Capture the cell that displays the provided text and extract its (X, Y) central coordinate. 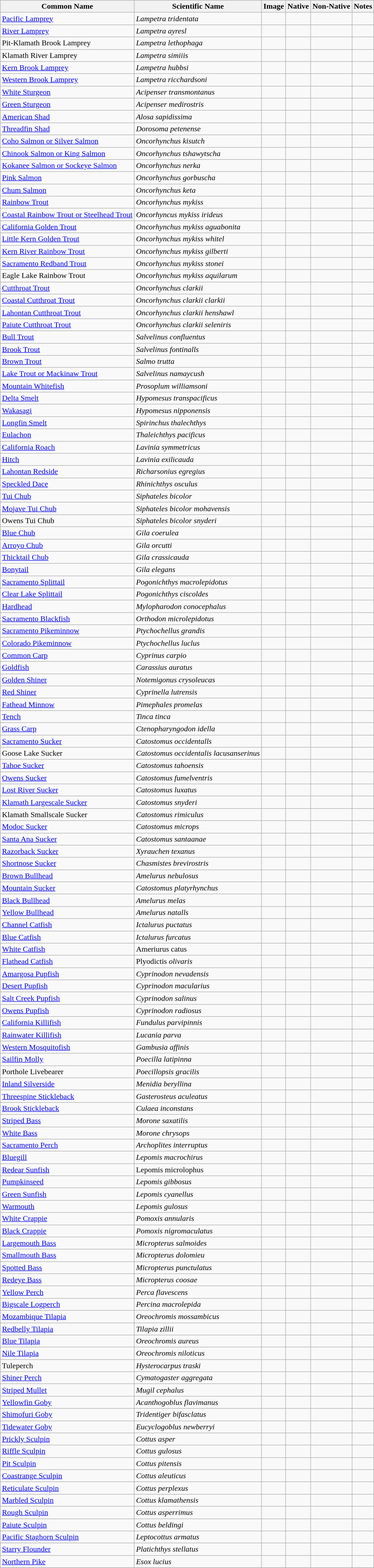
Scientific Name (198, 6)
Cottus asper (198, 1439)
Klamath River Lamprey (67, 55)
Green Sunfish (67, 1194)
Northern Pike (67, 1562)
Clear Lake Splittail (67, 594)
Lepomis microlophus (198, 1170)
Fundulus parvipinnis (198, 1023)
Ptychochellus luclus (198, 643)
Cymatogaster aggregata (198, 1378)
Pumpkinseed (67, 1182)
Oncorhynchus clarkii henshawl (198, 312)
Ptychochellus grandis (198, 631)
Acanthogoblus flavimanus (198, 1402)
Eagle Lake Rainbow Trout (67, 276)
Bull Trout (67, 337)
Salmo trutta (198, 362)
Ictalurus puctatus (198, 925)
Porthole Livebearer (67, 1072)
Menidia beryllina (198, 1084)
Golden Shiner (67, 680)
Wakasagi (67, 410)
Pomoxis nigromaculatus (198, 1231)
Prosoplum williamsoni (198, 386)
Culaea inconstans (198, 1108)
Cyprinodon macularius (198, 986)
Thaleichthys pacificus (198, 435)
Lahontan Cutthroat Trout (67, 312)
Oncorhynchus mykiss stonei (198, 263)
Image (274, 6)
Catostomus luxatus (198, 790)
Oncorhynchus nerka (198, 166)
Riffle Sculpin (67, 1451)
Micropterus dolomieu (198, 1255)
Salt Creek Pupfish (67, 998)
Orthodon microlepidotus (198, 619)
Redear Sunfish (67, 1170)
Owens Sucker (67, 778)
Cyprinodon nevadensis (198, 974)
Yellow Bullhead (67, 912)
Bigscale Logperch (67, 1304)
Carassius auratus (198, 668)
Common Name (67, 6)
Brown Bullhead (67, 876)
Coastrange Sculpin (67, 1476)
Xyrauchen texanus (198, 851)
Cyprinella lutrensis (198, 692)
Tuleperch (67, 1366)
Catostomus rimiculus (198, 815)
Marbled Sculpin (67, 1500)
Native (298, 6)
Kokanee Salmon or Sockeye Salmon (67, 166)
Lucania parva (198, 1035)
Catostomus tahoensis (198, 766)
Mozambique Tilapia (67, 1316)
Cottus pitensis (198, 1463)
Warmouth (67, 1206)
Oncorhynchus clarkii clarkii (198, 300)
Oreochromis niloticus (198, 1353)
Plyodictis olivaris (198, 962)
Striped Bass (67, 1121)
Lepomis gibbosus (198, 1182)
Lahontan Redside (67, 472)
Cutthroat Trout (67, 288)
Rainwater Killifish (67, 1035)
Mylopharodon conocephalus (198, 606)
Oncorhynchus mykiss (198, 202)
Pit Sculpin (67, 1463)
Sacramento Pikeminnow (67, 631)
Rhinichthys osculus (198, 484)
Amelurus melas (198, 900)
Catostomus snyderi (198, 802)
Oncorhynchus mykiss gilberti (198, 251)
Cyprinodon salinus (198, 998)
Arroyo Chub (67, 545)
Gila coerulea (198, 533)
Oncorhynchus tshawytscha (198, 153)
Cottus asperrimus (198, 1512)
Lepomis gulosus (198, 1206)
Pit-Klamath Brook Lamprey (67, 43)
Mojave Tui Chub (67, 508)
Striped Mullet (67, 1390)
Prickly Sculpin (67, 1439)
California Killifish (67, 1023)
Gila orcutti (198, 545)
Green Sturgeon (67, 104)
Kern River Rainbow Trout (67, 251)
Shortnose Sucker (67, 863)
Siphateles bicolor (198, 496)
Common Carp (67, 655)
Lampetra ayresl (198, 31)
Lepomis macrochirus (198, 1158)
Blue Chub (67, 533)
Channel Catfish (67, 925)
Cottus aleuticus (198, 1476)
Morone chrysops (198, 1133)
Catostomus microps (198, 827)
Desert Pupfish (67, 986)
Gila elegans (198, 570)
Kern Brook Lamprey (67, 68)
Micropterus salmoides (198, 1243)
White Bass (67, 1133)
Salvelinus namaycush (198, 374)
Modoc Sucker (67, 827)
Tidewater Goby (67, 1427)
Ctenopharyngodon idella (198, 729)
Gila crassicauda (198, 558)
Grass Carp (67, 729)
River Lamprey (67, 31)
Siphateles bicolor mohavensis (198, 508)
Archoplites interruptus (198, 1145)
Perca flavescens (198, 1292)
Little Kern Golden Trout (67, 239)
Amargosa Pupfish (67, 974)
Sacramento Blackfish (67, 619)
Tui Chub (67, 496)
Owens Tui Chub (67, 521)
Redeye Bass (67, 1280)
Poecillopsis gracilis (198, 1072)
Lepomis cyanellus (198, 1194)
Non-Native (331, 6)
Paiute Cutthroat Trout (67, 325)
Ictalurus furcatus (198, 937)
Notemigonus crysoleucas (198, 680)
Hypomesus transpacificus (198, 398)
Red Shiner (67, 692)
Brook Trout (67, 349)
White Catfish (67, 949)
Pogonichthys macrolepidotus (198, 582)
Eucyclogoblus newberryi (198, 1427)
Oncorhynchus mykiss whitel (198, 239)
Percina macrolepida (198, 1304)
Salvelinus confluentus (198, 337)
Western Brook Lamprey (67, 80)
American Shad (67, 116)
Brown Trout (67, 362)
Oreochromis aureus (198, 1341)
Salvelinus fontinalls (198, 349)
Catostomus platyrhynchus (198, 888)
Lampetra ricchardsoni (198, 80)
Morone saxatilis (198, 1121)
Oncorhynchus gorbuscha (198, 178)
Oncorhynchus clarkii seleniris (198, 325)
Hitch (67, 459)
Oncorhynchus mykiss aquilarum (198, 276)
Goldfish (67, 668)
Chum Salmon (67, 190)
Pogonichthys ciscoldes (198, 594)
Lavinia exilicauda (198, 459)
Smallmouth Bass (67, 1255)
Alosa sapidissima (198, 116)
Bonytail (67, 570)
Sacramento Perch (67, 1145)
Threadfin Shad (67, 129)
Mountain Whitefish (67, 386)
Catostomus fumelventris (198, 778)
Black Crappie (67, 1231)
Acipenser medirostris (198, 104)
Paiute Sculpin (67, 1525)
Lampetra lethophaga (198, 43)
Oncorhynchus kisutch (198, 141)
Brook Stickleback (67, 1108)
Esox lucius (198, 1562)
Cyprinus carpio (198, 655)
Rough Sculpin (67, 1512)
Longfin Smelt (67, 423)
Eulachon (67, 435)
Razorback Sucker (67, 851)
California Roach (67, 447)
Poecilla latipinna (198, 1059)
Shiner Perch (67, 1378)
White Sturgeon (67, 92)
Notes (363, 6)
Pomoxis annularis (198, 1219)
California Golden Trout (67, 227)
Oncorhyncus mykiss irideus (198, 215)
Tahoe Sucker (67, 766)
Pacific Staghorn Sculpin (67, 1537)
Santa Ana Sucker (67, 839)
Sailfin Molly (67, 1059)
Catostomus occidentalls (198, 741)
Bluegill (67, 1158)
Micropterus punctulatus (198, 1268)
Lavinia symmetricus (198, 447)
Pacific Lamprey (67, 19)
Chasmistes brevirostris (198, 863)
Siphateles bicolor snyderi (198, 521)
Ameriurus catus (198, 949)
Leptocottus armatus (198, 1537)
Speckled Dace (67, 484)
Mugil cephalus (198, 1390)
Pimephales promelas (198, 704)
Rainbow Trout (67, 202)
Tilapia zillii (198, 1329)
Cottus beldingi (198, 1525)
Gambusia affinis (198, 1047)
Coho Salmon or Silver Salmon (67, 141)
Klamath Smallscale Sucker (67, 815)
Chinook Salmon or King Salmon (67, 153)
Tinca tinca (198, 716)
Lampetra tridentata (198, 19)
Amelurus natalls (198, 912)
Tench (67, 716)
Flathead Catfish (67, 962)
Micropterus coosae (198, 1280)
Spotted Bass (67, 1268)
Blue Tilapia (67, 1341)
Amelurus nebulosus (198, 876)
Reticulate Sculpin (67, 1488)
Catostomus santaanae (198, 839)
Fathead Minnow (67, 704)
Hypomesus nipponensis (198, 410)
Owens Pupfish (67, 1010)
Lampetra hubbsi (198, 68)
Acipenser transmontanus (198, 92)
Redbelly Tilapia (67, 1329)
Yellowfin Goby (67, 1402)
Cottus klamathensis (198, 1500)
Oncorhynchus keta (198, 190)
Cottus perplexus (198, 1488)
Oncorhynchus clarkii (198, 288)
Colorado Pikeminnow (67, 643)
Mountain Sucker (67, 888)
Coastal Cutthroat Trout (67, 300)
Spirinchus thalechthys (198, 423)
Oncorhynchus mykiss aguabonita (198, 227)
Starry Flounder (67, 1549)
Western Mosquitofish (67, 1047)
Oreochromis mossambicus (198, 1316)
Cyprinodon radiosus (198, 1010)
Nile Tilapia (67, 1353)
Richarsonius egregius (198, 472)
Catostomus occidentalis lacusanserinus (198, 753)
Inland Silverside (67, 1084)
Pink Salmon (67, 178)
Klamath Largescale Sucker (67, 802)
Tridentiger bifasclatus (198, 1415)
Dorosoma petenense (198, 129)
Sacramento Splittail (67, 582)
Sacramento Redband Trout (67, 263)
Thicktail Chub (67, 558)
Platichthys stellatus (198, 1549)
Cottus gulosus (198, 1451)
Coastal Rainbow Trout or Steelhead Trout (67, 215)
Lost River Sucker (67, 790)
Lake Trout or Mackinaw Trout (67, 374)
Black Bullhead (67, 900)
Shimofuri Goby (67, 1415)
Lampetra simiiis (198, 55)
Gasterosteus aculeatus (198, 1096)
Hardhead (67, 606)
Hysterocarpus traski (198, 1366)
Goose Lake Sucker (67, 753)
White Crappie (67, 1219)
Threespine Stickleback (67, 1096)
Sacramento Sucker (67, 741)
Delta Smelt (67, 398)
Blue Catfish (67, 937)
Yellow Perch (67, 1292)
Largemouth Bass (67, 1243)
